Output the (X, Y) coordinate of the center of the cell containing the given text.  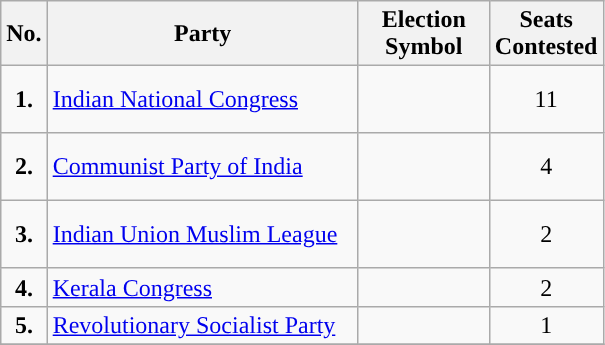
Party (202, 34)
4 (546, 167)
4. (24, 287)
3. (24, 235)
11 (546, 100)
Revolutionary Socialist Party (202, 325)
Communist Party of India (202, 167)
Kerala Congress (202, 287)
No. (24, 34)
1 (546, 325)
Indian National Congress (202, 100)
1. (24, 100)
Indian Union Muslim League (202, 235)
5. (24, 325)
2. (24, 167)
Seats Contested (546, 34)
Election Symbol (424, 34)
